From the cell containing the given text, extract its center point as (X, Y) coordinate. 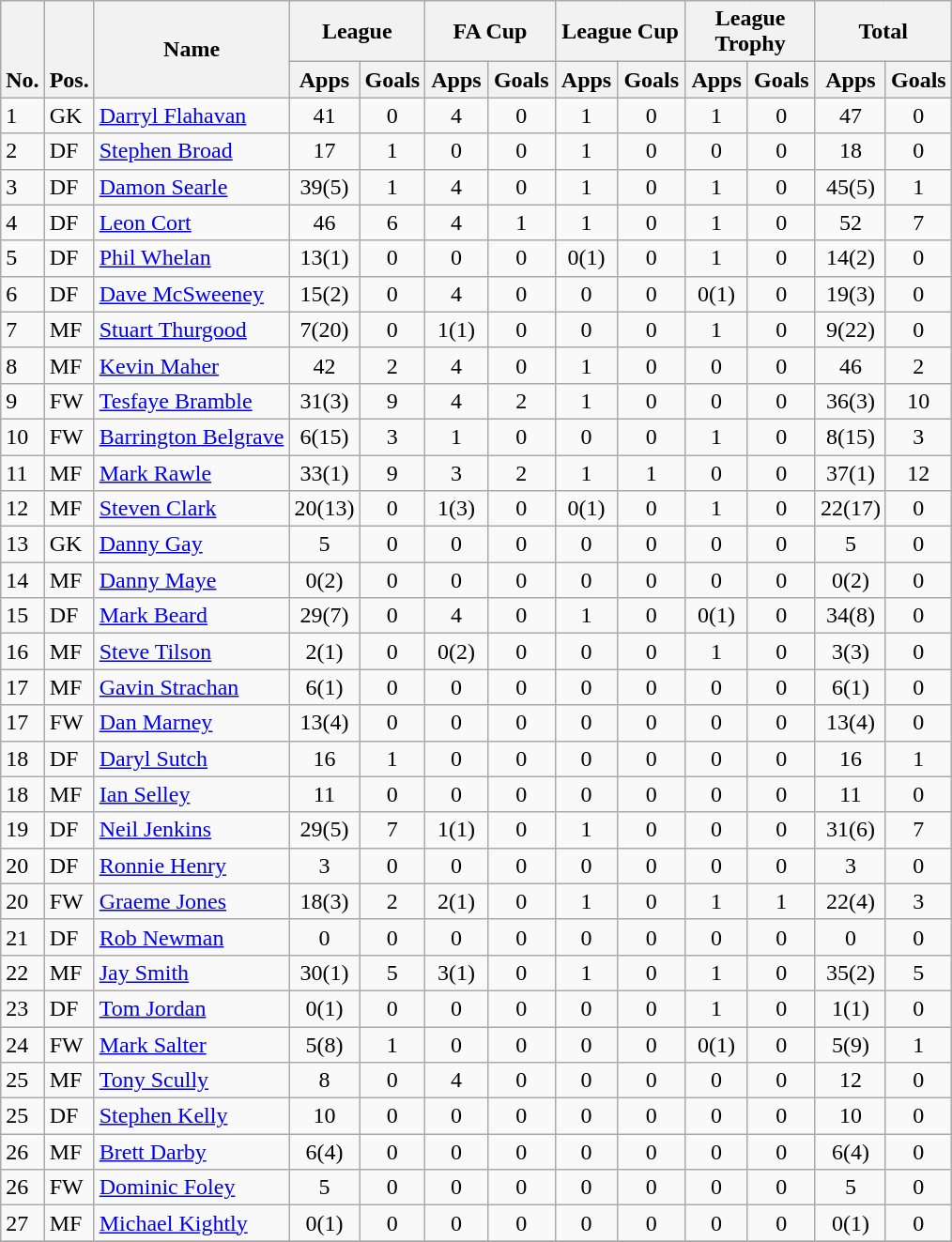
29(7) (325, 616)
5(9) (851, 1045)
14 (23, 580)
No. (23, 49)
3(3) (851, 652)
1(3) (456, 509)
Kevin Maher (192, 365)
9(22) (851, 330)
Stephen Broad (192, 151)
Stuart Thurgood (192, 330)
7(20) (325, 330)
24 (23, 1045)
23 (23, 1008)
League Cup (620, 32)
FA Cup (490, 32)
29(5) (325, 830)
31(6) (851, 830)
Gavin Strachan (192, 687)
35(2) (851, 973)
Mark Salter (192, 1045)
Mark Beard (192, 616)
22(17) (851, 509)
39(5) (325, 187)
21 (23, 937)
34(8) (851, 616)
13 (23, 544)
Michael Kightly (192, 1223)
5(8) (325, 1045)
27 (23, 1223)
13(1) (325, 258)
Tony Scully (192, 1081)
Barrington Belgrave (192, 437)
Rob Newman (192, 937)
Steve Tilson (192, 652)
Darryl Flahavan (192, 115)
Tesfaye Bramble (192, 401)
Stephen Kelly (192, 1116)
41 (325, 115)
Daryl Sutch (192, 759)
Pos. (69, 49)
42 (325, 365)
Ian Selley (192, 794)
Dan Marney (192, 723)
Damon Searle (192, 187)
15(2) (325, 294)
33(1) (325, 472)
Danny Maye (192, 580)
Danny Gay (192, 544)
45(5) (851, 187)
League Trophy (751, 32)
Ronnie Henry (192, 866)
8(15) (851, 437)
20(13) (325, 509)
Phil Whelan (192, 258)
Tom Jordan (192, 1008)
14(2) (851, 258)
37(1) (851, 472)
52 (851, 222)
Neil Jenkins (192, 830)
Brett Darby (192, 1152)
Steven Clark (192, 509)
Graeme Jones (192, 901)
30(1) (325, 973)
League (357, 32)
6(15) (325, 437)
Dave McSweeney (192, 294)
36(3) (851, 401)
Total (883, 32)
Name (192, 49)
22 (23, 973)
Leon Cort (192, 222)
Mark Rawle (192, 472)
47 (851, 115)
18(3) (325, 901)
Dominic Foley (192, 1188)
31(3) (325, 401)
19(3) (851, 294)
3(1) (456, 973)
Jay Smith (192, 973)
15 (23, 616)
22(4) (851, 901)
19 (23, 830)
